Output the (x, y) coordinate of the center of the cell containing the given text.  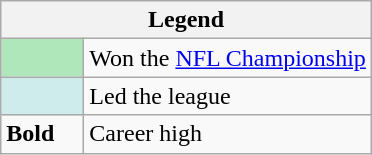
Won the NFL Championship (228, 58)
Bold (42, 134)
Legend (186, 20)
Led the league (228, 96)
Career high (228, 134)
